Provide the [x, y] coordinate of the cell's center where the given text is located.  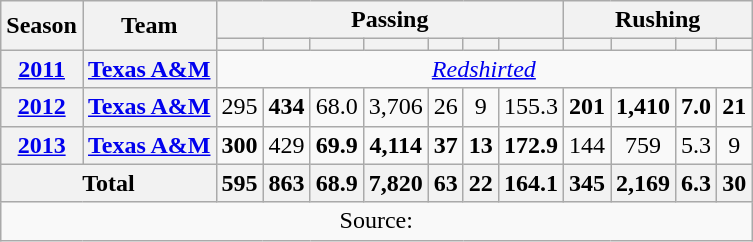
Season [42, 26]
345 [586, 183]
22 [480, 183]
2,169 [644, 183]
2011 [42, 69]
7,820 [396, 183]
Team [149, 26]
3,706 [396, 107]
69.9 [336, 145]
295 [240, 107]
201 [586, 107]
759 [644, 145]
172.9 [530, 145]
164.1 [530, 183]
Source: [376, 221]
4,114 [396, 145]
1,410 [644, 107]
26 [446, 107]
595 [240, 183]
863 [286, 183]
21 [734, 107]
5.3 [696, 145]
6.3 [696, 183]
Rushing [657, 20]
68.9 [336, 183]
13 [480, 145]
37 [446, 145]
2012 [42, 107]
7.0 [696, 107]
Total [108, 183]
434 [286, 107]
300 [240, 145]
Redshirted [484, 69]
68.0 [336, 107]
429 [286, 145]
30 [734, 183]
2013 [42, 145]
155.3 [530, 107]
Passing [390, 20]
144 [586, 145]
63 [446, 183]
